Detect which cell encompasses the target text, then output its [x, y] center coordinate. 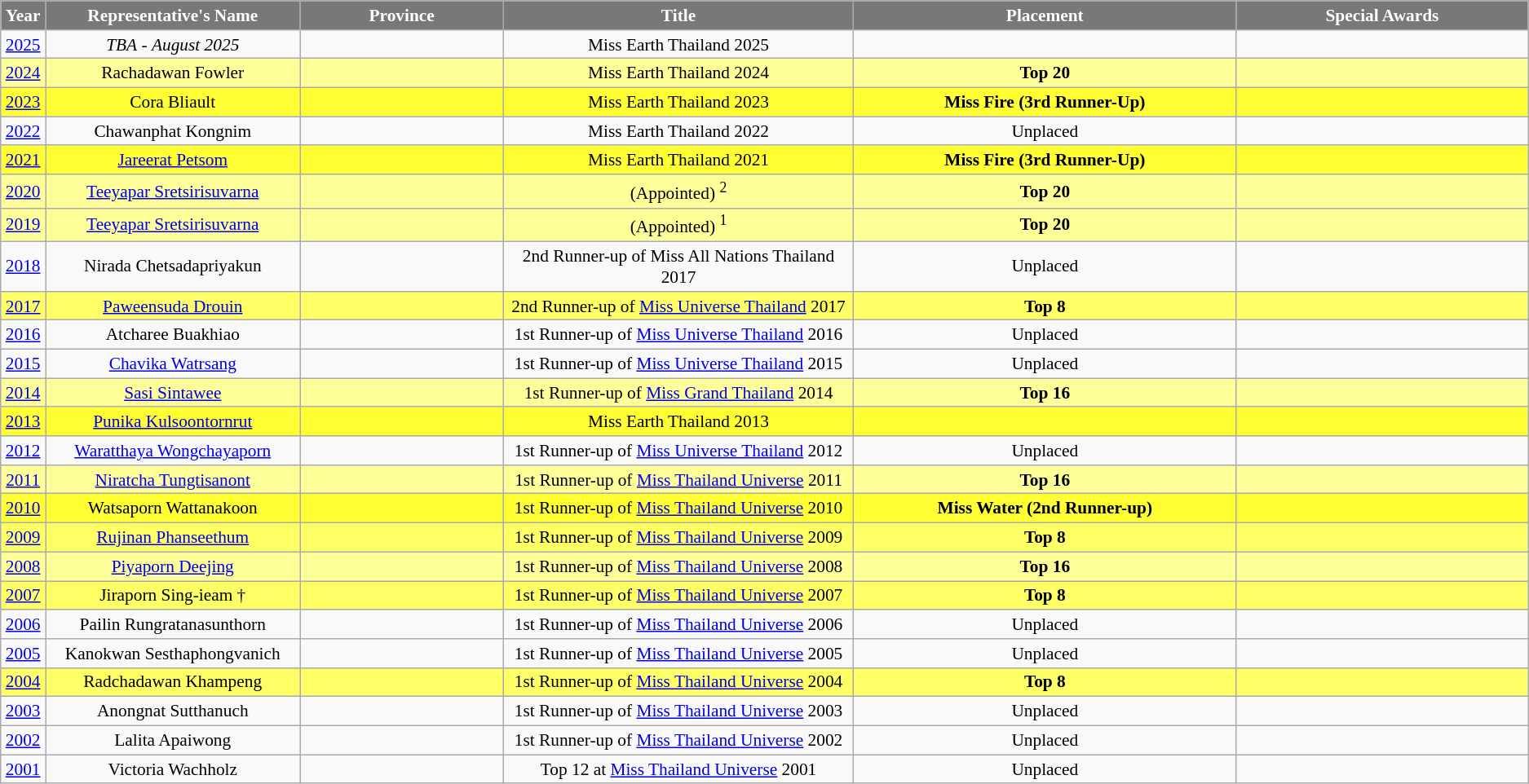
Radchadawan Khampeng [173, 682]
1st Runner-up of Miss Thailand Universe 2006 [678, 624]
Special Awards [1382, 15]
Miss Earth Thailand 2025 [678, 45]
Niratcha Tungtisanont [173, 480]
1st Runner-up of Miss Thailand Universe 2010 [678, 509]
Watsaporn Wattanakoon [173, 509]
2019 [23, 225]
Atcharee Buakhiao [173, 335]
2nd Runner-up of Miss Universe Thailand 2017 [678, 306]
Chawanphat Kongnim [173, 131]
2010 [23, 509]
2001 [23, 769]
1st Runner-up of Miss Thailand Universe 2009 [678, 538]
2003 [23, 711]
Year [23, 15]
1st Runner-up of Miss Thailand Universe 2002 [678, 740]
2014 [23, 393]
Kanokwan Sesthaphongvanich [173, 654]
TBA - August 2025 [173, 45]
Victoria Wachholz [173, 769]
2009 [23, 538]
Miss Earth Thailand 2022 [678, 131]
Jareerat Petsom [173, 161]
Punika Kulsoontornrut [173, 422]
Sasi Sintawee [173, 393]
Rachadawan Fowler [173, 73]
Miss Earth Thailand 2024 [678, 73]
2024 [23, 73]
2007 [23, 596]
Miss Water (2nd Runner-up) [1045, 509]
1st Runner-up of Miss Thailand Universe 2004 [678, 682]
Pailin Rungratanasunthorn [173, 624]
2018 [23, 266]
1st Runner-up of Miss Universe Thailand 2015 [678, 364]
1st Runner-up of Miss Thailand Universe 2008 [678, 566]
2023 [23, 103]
Lalita Apaiwong [173, 740]
Miss Earth Thailand 2021 [678, 161]
2021 [23, 161]
2011 [23, 480]
(Appointed) 2 [678, 191]
Chavika Watrsang [173, 364]
2020 [23, 191]
Piyaporn Deejing [173, 566]
Top 12 at Miss Thailand Universe 2001 [678, 769]
Cora Bliault [173, 103]
2006 [23, 624]
Representative's Name [173, 15]
Nirada Chetsadapriyakun [173, 266]
2017 [23, 306]
2005 [23, 654]
Rujinan Phanseethum [173, 538]
2008 [23, 566]
Jiraporn Sing-ieam † [173, 596]
2nd Runner-up of Miss All Nations Thailand 2017 [678, 266]
2016 [23, 335]
2015 [23, 364]
1st Runner-up of Miss Thailand Universe 2003 [678, 711]
2002 [23, 740]
1st Runner-up of Miss Universe Thailand 2012 [678, 451]
2004 [23, 682]
1st Runner-up of Miss Grand Thailand 2014 [678, 393]
1st Runner-up of Miss Thailand Universe 2005 [678, 654]
Province [401, 15]
Miss Earth Thailand 2023 [678, 103]
1st Runner-up of Miss Thailand Universe 2007 [678, 596]
Waratthaya Wongchayaporn [173, 451]
Anongnat Sutthanuch [173, 711]
Miss Earth Thailand 2013 [678, 422]
1st Runner-up of Miss Thailand Universe 2011 [678, 480]
1st Runner-up of Miss Universe Thailand 2016 [678, 335]
Title [678, 15]
2012 [23, 451]
Placement [1045, 15]
2022 [23, 131]
(Appointed) 1 [678, 225]
2025 [23, 45]
2013 [23, 422]
Paweensuda Drouin [173, 306]
